Find where the given text appears and provide that cell's center as [X, Y] coordinate. 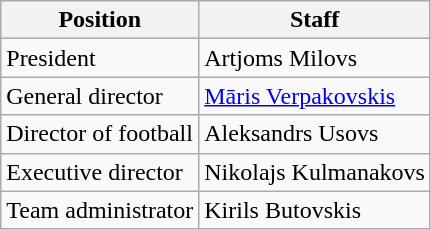
Māris Verpakovskis [315, 96]
Director of football [100, 134]
President [100, 58]
Staff [315, 20]
Position [100, 20]
Aleksandrs Usovs [315, 134]
Team administrator [100, 210]
Nikolajs Kulmanakovs [315, 172]
General director [100, 96]
Executive director [100, 172]
Artjoms Milovs [315, 58]
Kirils Butovskis [315, 210]
